Find where the given text appears and provide that cell's center as (x, y) coordinate. 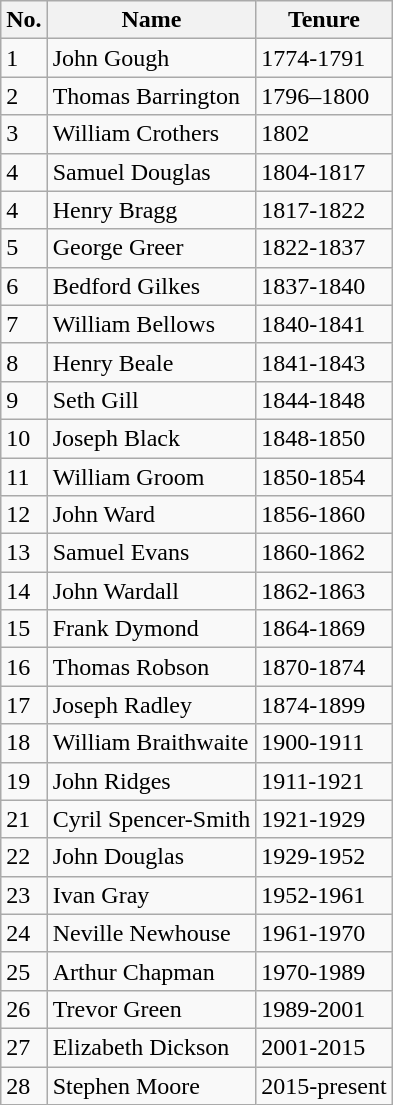
11 (24, 477)
15 (24, 629)
1774-1791 (324, 58)
1848-1850 (324, 438)
1802 (324, 134)
18 (24, 743)
2 (24, 96)
8 (24, 362)
26 (24, 1009)
John Wardall (152, 591)
1860-1862 (324, 553)
Stephen Moore (152, 1085)
17 (24, 705)
Joseph Black (152, 438)
14 (24, 591)
No. (24, 20)
1804-1817 (324, 172)
25 (24, 971)
1900-1911 (324, 743)
1952-1961 (324, 895)
1911-1921 (324, 781)
Cyril Spencer-Smith (152, 819)
Name (152, 20)
Elizabeth Dickson (152, 1047)
1 (24, 58)
Henry Beale (152, 362)
1796–1800 (324, 96)
3 (24, 134)
John Gough (152, 58)
William Crothers (152, 134)
12 (24, 515)
Joseph Radley (152, 705)
5 (24, 248)
1970-1989 (324, 971)
William Bellows (152, 324)
9 (24, 400)
Tenure (324, 20)
1874-1899 (324, 705)
Bedford Gilkes (152, 286)
22 (24, 857)
28 (24, 1085)
William Groom (152, 477)
6 (24, 286)
1844-1848 (324, 400)
1864-1869 (324, 629)
13 (24, 553)
George Greer (152, 248)
23 (24, 895)
1961-1970 (324, 933)
27 (24, 1047)
Samuel Douglas (152, 172)
1856-1860 (324, 515)
1862-1863 (324, 591)
1841-1843 (324, 362)
1837-1840 (324, 286)
19 (24, 781)
John Douglas (152, 857)
William Braithwaite (152, 743)
21 (24, 819)
1921-1929 (324, 819)
7 (24, 324)
Thomas Barrington (152, 96)
1870-1874 (324, 667)
Ivan Gray (152, 895)
John Ridges (152, 781)
Frank Dymond (152, 629)
10 (24, 438)
Trevor Green (152, 1009)
Samuel Evans (152, 553)
16 (24, 667)
John Ward (152, 515)
1840-1841 (324, 324)
1817-1822 (324, 210)
Neville Newhouse (152, 933)
1850-1854 (324, 477)
2001-2015 (324, 1047)
1989-2001 (324, 1009)
Henry Bragg (152, 210)
Seth Gill (152, 400)
1822-1837 (324, 248)
Thomas Robson (152, 667)
2015-present (324, 1085)
1929-1952 (324, 857)
Arthur Chapman (152, 971)
24 (24, 933)
